Search for the cell housing the specified text and yield its [x, y] center coordinate. 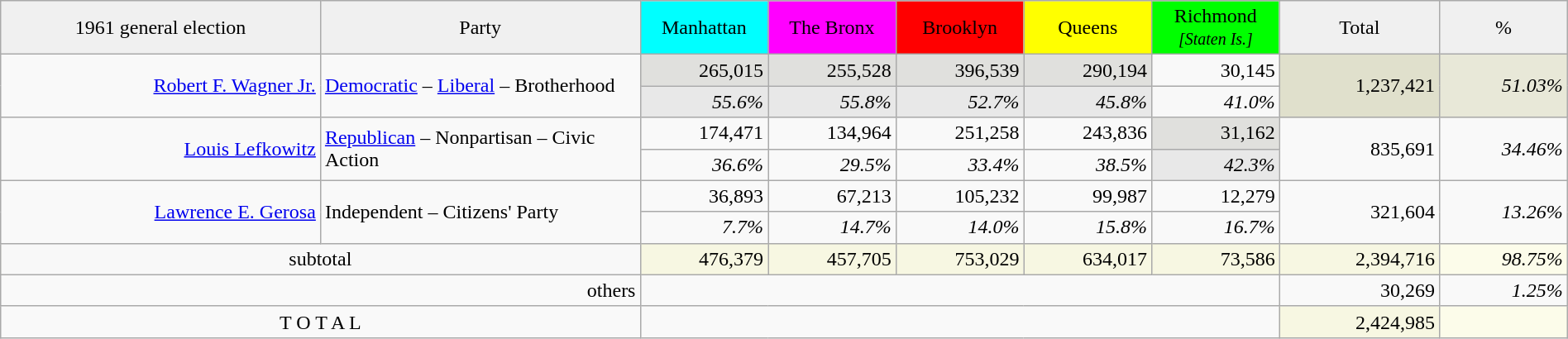
12,279 [1216, 196]
1961 general election [160, 28]
2,424,985 [1360, 322]
99,987 [1088, 196]
Total [1360, 28]
835,691 [1360, 149]
2,394,716 [1360, 259]
265,015 [705, 70]
13.26% [1503, 212]
30,269 [1360, 290]
55.6% [705, 102]
1,237,421 [1360, 86]
55.8% [832, 102]
321,604 [1360, 212]
subtotal [321, 259]
105,232 [959, 196]
T O T A L [321, 322]
634,017 [1088, 259]
67,213 [832, 196]
243,836 [1088, 133]
38.5% [1088, 165]
134,964 [832, 133]
Richmond [Staten Is.] [1216, 28]
41.0% [1216, 102]
457,705 [832, 259]
45.8% [1088, 102]
7.7% [705, 227]
36,893 [705, 196]
31,162 [1216, 133]
Louis Lefkowitz [160, 149]
251,258 [959, 133]
33.4% [959, 165]
51.03% [1503, 86]
Democratic – Liberal – Brotherhood [480, 86]
1.25% [1503, 290]
73,586 [1216, 259]
Lawrence E. Gerosa [160, 212]
255,528 [832, 70]
30,145 [1216, 70]
290,194 [1088, 70]
Manhattan [705, 28]
34.46% [1503, 149]
98.75% [1503, 259]
42.3% [1216, 165]
396,539 [959, 70]
others [321, 290]
174,471 [705, 133]
15.8% [1088, 227]
% [1503, 28]
Republican – Nonpartisan – Civic Action [480, 149]
Robert F. Wagner Jr. [160, 86]
Independent – Citizens' Party [480, 212]
14.7% [832, 227]
14.0% [959, 227]
Queens [1088, 28]
52.7% [959, 102]
The Bronx [832, 28]
16.7% [1216, 227]
29.5% [832, 165]
476,379 [705, 259]
36.6% [705, 165]
Party [480, 28]
753,029 [959, 259]
Brooklyn [959, 28]
